Return [X, Y] of the center of cell containing provided text 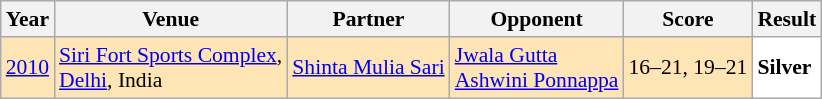
Opponent [537, 19]
Shinta Mulia Sari [368, 68]
Score [688, 19]
16–21, 19–21 [688, 68]
2010 [28, 68]
Siri Fort Sports Complex,Delhi, India [170, 68]
Partner [368, 19]
Result [786, 19]
Jwala Gutta Ashwini Ponnappa [537, 68]
Year [28, 19]
Silver [786, 68]
Venue [170, 19]
